Pinpoint the cell where the given text exists, returning its [X, Y] midpoint coordinate. 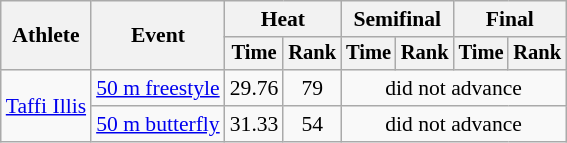
Heat [283, 19]
54 [312, 124]
79 [312, 88]
29.76 [254, 88]
Athlete [46, 36]
Final [510, 19]
50 m freestyle [158, 88]
50 m butterfly [158, 124]
31.33 [254, 124]
Event [158, 36]
Semifinal [397, 19]
Taffi Illis [46, 106]
